Locate the cell with the specified text and output its [x, y] center coordinate. 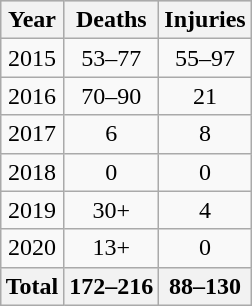
13+ [112, 248]
2015 [32, 58]
2020 [32, 248]
70–90 [112, 96]
172–216 [112, 286]
Total [32, 286]
53–77 [112, 58]
55–97 [205, 58]
6 [112, 134]
4 [205, 210]
2018 [32, 172]
30+ [112, 210]
Deaths [112, 20]
2019 [32, 210]
88–130 [205, 286]
8 [205, 134]
2017 [32, 134]
21 [205, 96]
Injuries [205, 20]
Year [32, 20]
2016 [32, 96]
